Extract the [X, Y] coordinate from the center of the cell holding the provided text.  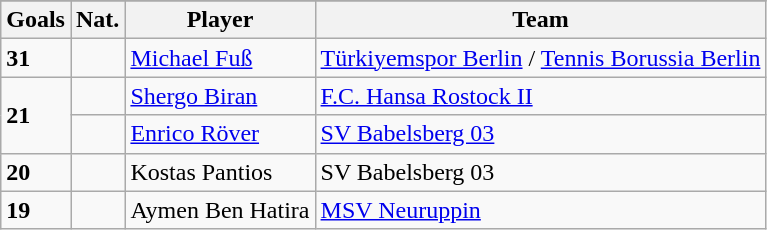
F.C. Hansa Rostock II [540, 96]
20 [36, 172]
Aymen Ben Hatira [220, 210]
Türkiyemspor Berlin / Tennis Borussia Berlin [540, 58]
19 [36, 210]
MSV Neuruppin [540, 210]
Kostas Pantios [220, 172]
Shergo Biran [220, 96]
Goals [36, 20]
31 [36, 58]
Michael Fuß [220, 58]
Nat. [97, 20]
Team [540, 20]
Player [220, 20]
Enrico Röver [220, 134]
21 [36, 115]
